Return the (X, Y) coordinate for the center point of the cell that contains the specified text.  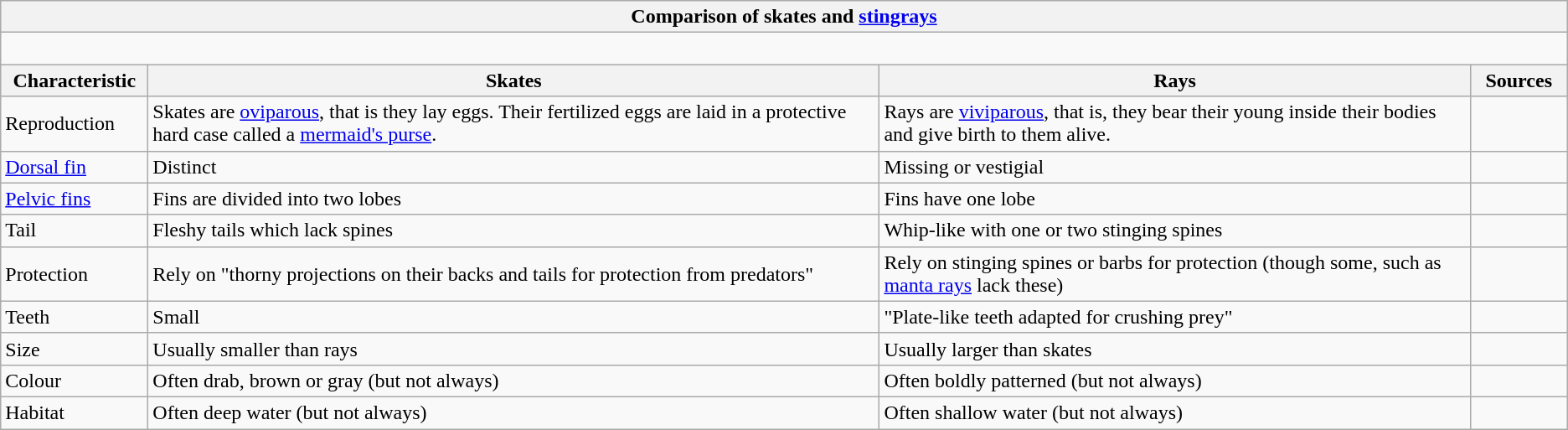
Dorsal fin (75, 167)
Colour (75, 381)
Often shallow water (but not always) (1174, 412)
Pelvic fins (75, 199)
Habitat (75, 412)
Rely on "thorny projections on their backs and tails for protection from predators" (514, 273)
Distinct (514, 167)
Missing or vestigial (1174, 167)
Reproduction (75, 124)
Skates are oviparous, that is they lay eggs. Their fertilized eggs are laid in a protective hard case called a mermaid's purse. (514, 124)
Usually smaller than rays (514, 349)
Small (514, 317)
Skates (514, 80)
Fleshy tails which lack spines (514, 231)
Fins are divided into two lobes (514, 199)
Often deep water (but not always) (514, 412)
Whip-like with one or two stinging spines (1174, 231)
Fins have one lobe (1174, 199)
Rays (1174, 80)
Often drab, brown or gray (but not always) (514, 381)
Rays are viviparous, that is, they bear their young inside their bodies and give birth to them alive. (1174, 124)
Usually larger than skates (1174, 349)
Characteristic (75, 80)
Comparison of skates and stingrays (784, 17)
Sources (1519, 80)
Tail (75, 231)
"Plate-like teeth adapted for crushing prey" (1174, 317)
Size (75, 349)
Often boldly patterned (but not always) (1174, 381)
Rely on stinging spines or barbs for protection (though some, such as manta rays lack these) (1174, 273)
Protection (75, 273)
Teeth (75, 317)
